Capture the cell that displays the provided text and extract its (x, y) central coordinate. 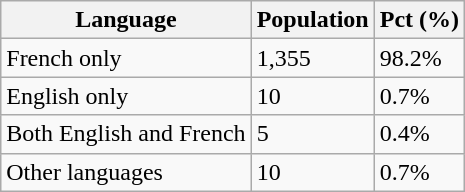
French only (126, 58)
English only (126, 96)
5 (312, 134)
98.2% (419, 58)
0.4% (419, 134)
Population (312, 20)
Pct (%) (419, 20)
Both English and French (126, 134)
1,355 (312, 58)
Language (126, 20)
Other languages (126, 172)
